For the text-containing cell, return its midpoint in (x, y) coordinate format. 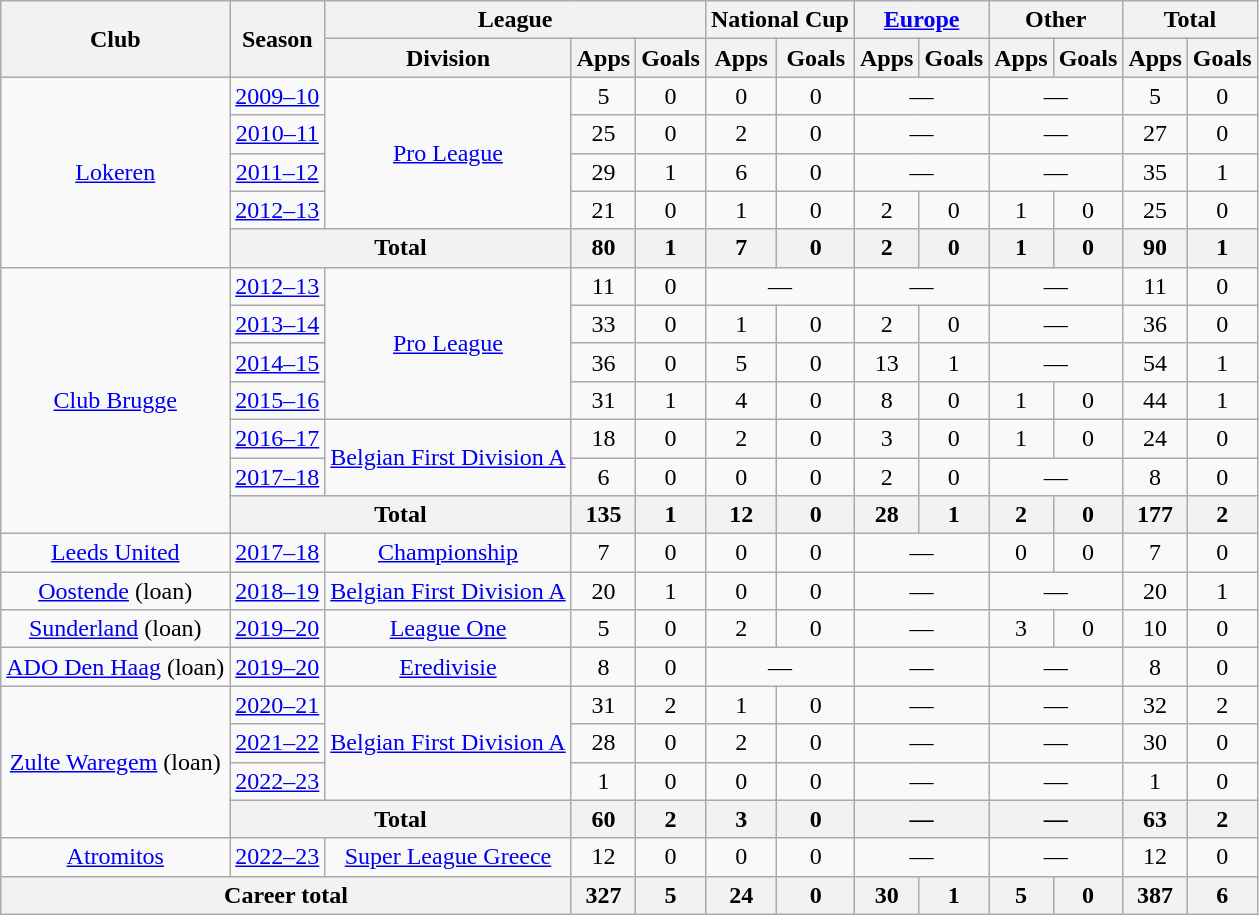
29 (603, 172)
Club Brugge (116, 400)
13 (887, 362)
Atromitos (116, 857)
ADO Den Haag (loan) (116, 667)
2010–11 (278, 134)
2018–19 (278, 591)
Season (278, 39)
Europe (922, 20)
10 (1155, 629)
Championship (448, 553)
National Cup (780, 20)
33 (603, 324)
Leeds United (116, 553)
Eredivisie (448, 667)
54 (1155, 362)
90 (1155, 248)
Zulte Waregem (loan) (116, 762)
Career total (286, 895)
4 (741, 400)
Sunderland (loan) (116, 629)
2014–15 (278, 362)
32 (1155, 705)
Lokeren (116, 172)
2009–10 (278, 96)
League (516, 20)
35 (1155, 172)
2021–22 (278, 743)
2011–12 (278, 172)
63 (1155, 819)
League One (448, 629)
177 (1155, 515)
327 (603, 895)
2020–21 (278, 705)
Division (448, 58)
2015–16 (278, 400)
27 (1155, 134)
18 (603, 438)
44 (1155, 400)
Club (116, 39)
Super League Greece (448, 857)
2016–17 (278, 438)
Other (1056, 20)
Oostende (loan) (116, 591)
80 (603, 248)
21 (603, 210)
135 (603, 515)
60 (603, 819)
387 (1155, 895)
2013–14 (278, 324)
